Extract the (X, Y) coordinate from the center of the cell holding the provided text.  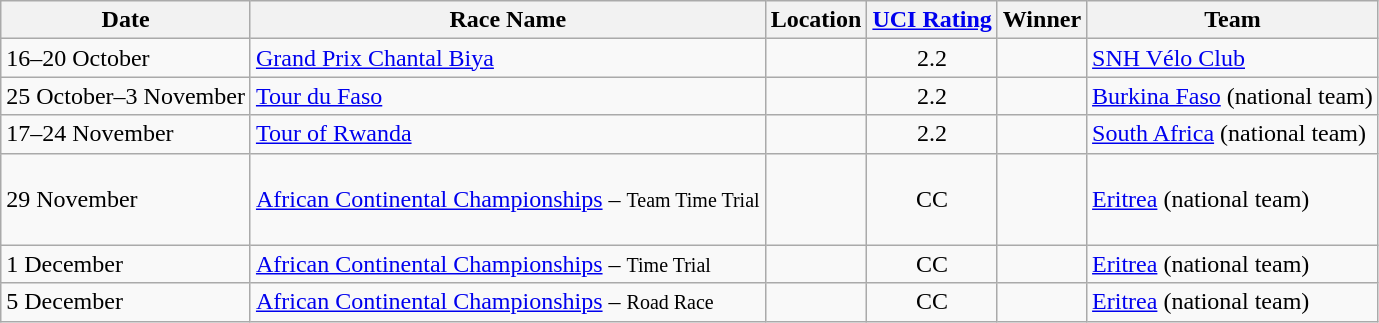
Tour of Rwanda (508, 134)
UCI Rating (932, 20)
17–24 November (126, 134)
Team (1233, 20)
Race Name (508, 20)
29 November (126, 199)
South Africa (national team) (1233, 134)
25 October–3 November (126, 96)
African Continental Championships – Time Trial (508, 264)
16–20 October (126, 58)
1 December (126, 264)
Date (126, 20)
Tour du Faso (508, 96)
Location (816, 20)
5 December (126, 302)
Grand Prix Chantal Biya (508, 58)
African Continental Championships – Team Time Trial (508, 199)
Burkina Faso (national team) (1233, 96)
SNH Vélo Club (1233, 58)
African Continental Championships – Road Race (508, 302)
Winner (1042, 20)
